Extract the [x, y] coordinate from the center of the cell holding the provided text.  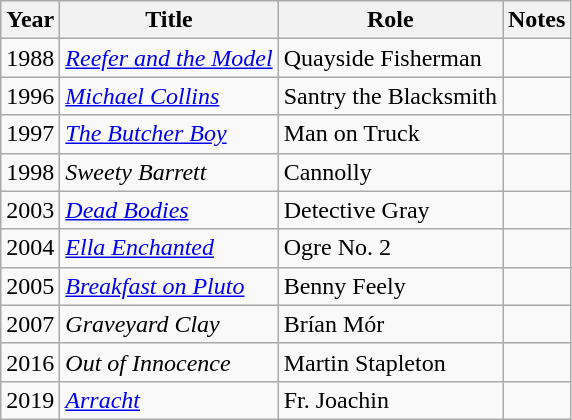
1988 [30, 58]
Michael Collins [169, 96]
Graveyard Clay [169, 324]
Role [390, 20]
Martin Stapleton [390, 362]
2005 [30, 286]
Arracht [169, 400]
Out of Innocence [169, 362]
Benny Feely [390, 286]
Year [30, 20]
Fr. Joachin [390, 400]
1998 [30, 172]
The Butcher Boy [169, 134]
1997 [30, 134]
Sweety Barrett [169, 172]
1996 [30, 96]
Reefer and the Model [169, 58]
Detective Gray [390, 210]
Notes [536, 20]
Quayside Fisherman [390, 58]
2007 [30, 324]
Man on Truck [390, 134]
Brían Mór [390, 324]
2016 [30, 362]
Title [169, 20]
Dead Bodies [169, 210]
Cannolly [390, 172]
Breakfast on Pluto [169, 286]
2004 [30, 248]
2019 [30, 400]
Ella Enchanted [169, 248]
Ogre No. 2 [390, 248]
2003 [30, 210]
Santry the Blacksmith [390, 96]
